Output the (X, Y) coordinate of the center of the cell containing the given text.  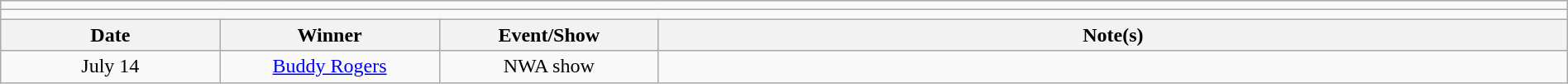
Date (111, 35)
Note(s) (1113, 35)
July 14 (111, 67)
Event/Show (549, 35)
NWA show (549, 67)
Winner (329, 35)
Buddy Rogers (329, 67)
